Pinpoint the cell where the given text exists, returning its (X, Y) midpoint coordinate. 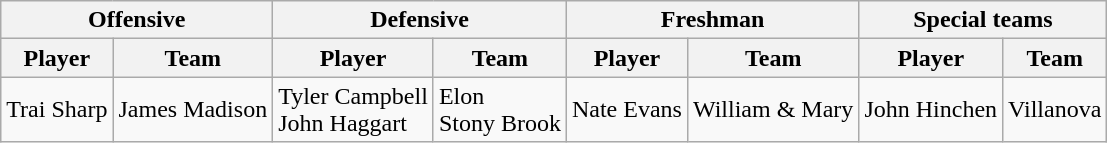
Offensive (137, 20)
William & Mary (772, 110)
Nate Evans (626, 110)
Trai Sharp (57, 110)
ElonStony Brook (500, 110)
Villanova (1055, 110)
John Hinchen (931, 110)
Tyler CampbellJohn Haggart (354, 110)
Special teams (983, 20)
Freshman (712, 20)
James Madison (193, 110)
Defensive (420, 20)
